For the text-containing cell, return its midpoint in [x, y] coordinate format. 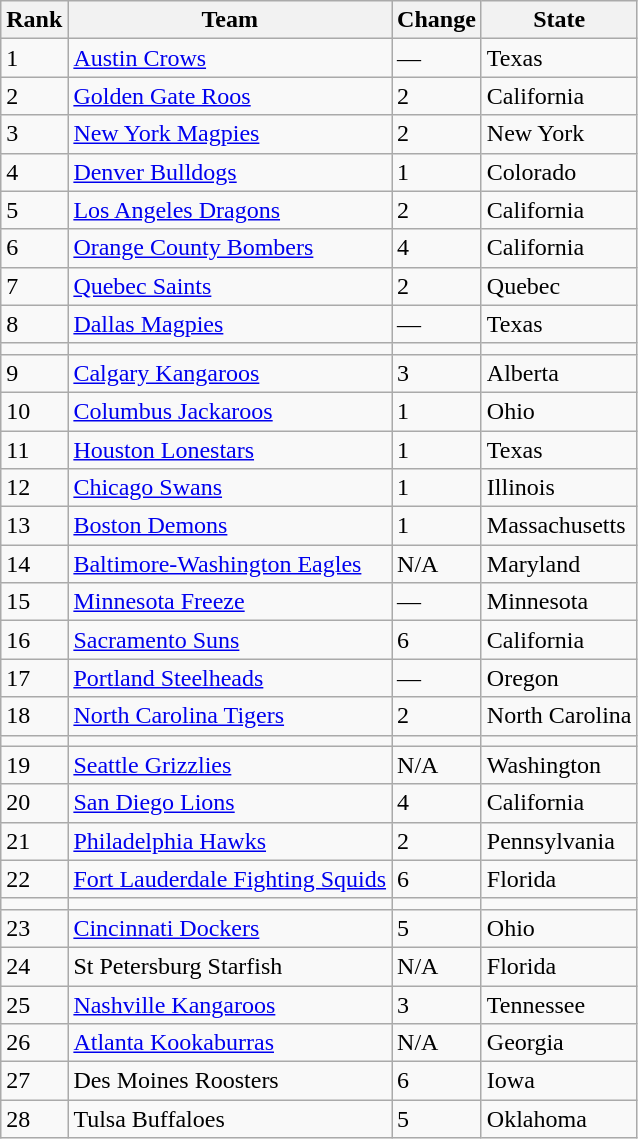
Georgia [559, 1043]
Atlanta Kookaburras [230, 1043]
Oklahoma [559, 1119]
Seattle Grizzlies [230, 765]
11 [34, 449]
Fort Lauderdale Fighting Squids [230, 879]
Rank [34, 20]
Pennsylvania [559, 841]
Tennessee [559, 1005]
New York [559, 134]
Orange County Bombers [230, 248]
Team [230, 20]
Boston Demons [230, 526]
18 [34, 716]
21 [34, 841]
San Diego Lions [230, 803]
27 [34, 1081]
22 [34, 879]
Philadelphia Hawks [230, 841]
North Carolina [559, 716]
24 [34, 966]
16 [34, 640]
Iowa [559, 1081]
8 [34, 324]
25 [34, 1005]
Austin Crows [230, 58]
Massachusetts [559, 526]
Quebec Saints [230, 286]
Maryland [559, 564]
23 [34, 928]
St Petersburg Starfish [230, 966]
17 [34, 678]
Los Angeles Dragons [230, 210]
9 [34, 373]
19 [34, 765]
10 [34, 411]
Alberta [559, 373]
Minnesota Freeze [230, 602]
12 [34, 488]
7 [34, 286]
28 [34, 1119]
Des Moines Roosters [230, 1081]
Colorado [559, 172]
Golden Gate Roos [230, 96]
14 [34, 564]
20 [34, 803]
Calgary Kangaroos [230, 373]
Dallas Magpies [230, 324]
Illinois [559, 488]
Minnesota [559, 602]
15 [34, 602]
26 [34, 1043]
Sacramento Suns [230, 640]
Portland Steelheads [230, 678]
13 [34, 526]
Baltimore-Washington Eagles [230, 564]
State [559, 20]
New York Magpies [230, 134]
Denver Bulldogs [230, 172]
Chicago Swans [230, 488]
Oregon [559, 678]
Washington [559, 765]
Change [437, 20]
Cincinnati Dockers [230, 928]
Tulsa Buffaloes [230, 1119]
North Carolina Tigers [230, 716]
Quebec [559, 286]
Columbus Jackaroos [230, 411]
Houston Lonestars [230, 449]
Nashville Kangaroos [230, 1005]
